Capture the cell that displays the provided text and extract its (x, y) central coordinate. 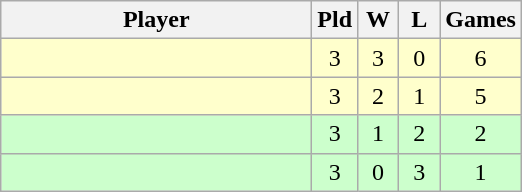
6 (481, 58)
Player (156, 20)
Pld (335, 20)
L (420, 20)
W (378, 20)
5 (481, 96)
Games (481, 20)
